Find where the given text appears and provide that cell's center as (x, y) coordinate. 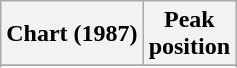
Peakposition (189, 34)
Chart (1987) (72, 34)
